Scan for the cell matching the given text and deliver its [X, Y] coordinate at center. 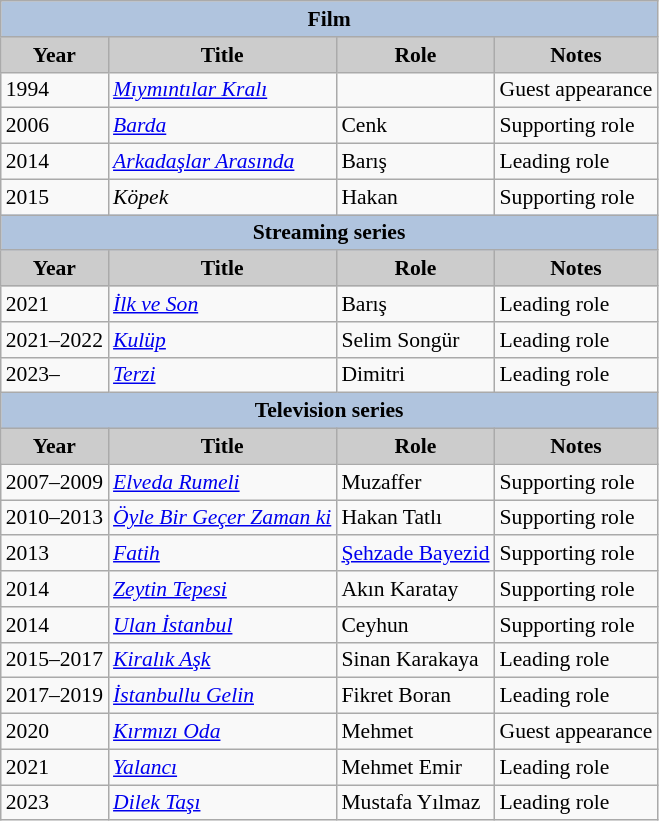
Sinan Karakaya [415, 660]
Cenk [415, 126]
Hakan [415, 197]
2015 [54, 197]
Mehmet [415, 732]
Zeytin Tepesi [222, 589]
Streaming series [330, 233]
Dimitri [415, 375]
2017–2019 [54, 696]
Hakan Tatlı [415, 518]
Ceyhun [415, 625]
Film [330, 19]
2007–2009 [54, 482]
Ulan İstanbul [222, 625]
2010–2013 [54, 518]
2013 [54, 554]
Terzi [222, 375]
2020 [54, 732]
Mehmet Emir [415, 767]
Akın Karatay [415, 589]
Television series [330, 411]
Şehzade Bayezid [415, 554]
2015–2017 [54, 660]
Yalancı [222, 767]
Barda [222, 126]
1994 [54, 90]
Kırmızı Oda [222, 732]
Mustafa Yılmaz [415, 803]
Fatih [222, 554]
Köpek [222, 197]
2006 [54, 126]
İstanbullu Gelin [222, 696]
Elveda Rumeli [222, 482]
Mıymıntılar Kralı [222, 90]
Kiralık Aşk [222, 660]
2021–2022 [54, 340]
Muzaffer [415, 482]
2023 [54, 803]
2023– [54, 375]
Öyle Bir Geçer Zaman ki [222, 518]
İlk ve Son [222, 304]
Arkadaşlar Arasında [222, 162]
Dilek Taşı [222, 803]
Fikret Boran [415, 696]
Selim Songür [415, 340]
Kulüp [222, 340]
